Capture the cell that displays the provided text and extract its [x, y] central coordinate. 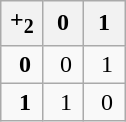
+2 [22, 23]
